Return [X, Y] of the center of cell containing provided text 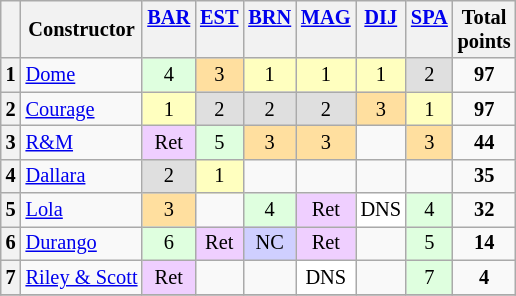
Lola [82, 210]
32 [484, 210]
EST [219, 29]
Constructor [82, 29]
Courage [82, 109]
Totalpoints [484, 29]
Dallara [82, 176]
Dome [82, 75]
R&M [82, 142]
BRN [270, 29]
BAR [168, 29]
MAG [326, 29]
NC [270, 243]
Riley & Scott [82, 277]
SPA [430, 29]
Durango [82, 243]
14 [484, 243]
44 [484, 142]
DIJ [381, 29]
35 [484, 176]
